Extract the [X, Y] coordinate from the center of the cell holding the provided text.  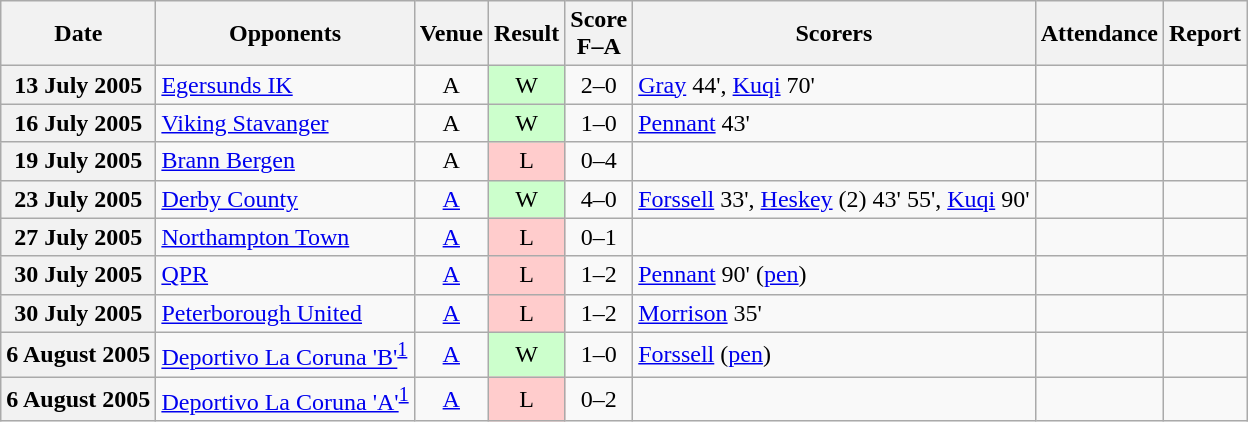
0–4 [599, 161]
4–0 [599, 199]
0–2 [599, 400]
Northampton Town [285, 237]
Deportivo La Coruna 'B'1 [285, 354]
Pennant 43' [834, 123]
Peterborough United [285, 313]
ScoreF–A [599, 34]
Opponents [285, 34]
Attendance [1099, 34]
13 July 2005 [78, 85]
Viking Stavanger [285, 123]
16 July 2005 [78, 123]
Result [526, 34]
Report [1204, 34]
19 July 2005 [78, 161]
23 July 2005 [78, 199]
Date [78, 34]
Pennant 90' (pen) [834, 275]
Derby County [285, 199]
Morrison 35' [834, 313]
Forssell 33', Heskey (2) 43' 55', Kuqi 90' [834, 199]
0–1 [599, 237]
Forssell (pen) [834, 354]
Egersunds IK [285, 85]
Scorers [834, 34]
Gray 44', Kuqi 70' [834, 85]
27 July 2005 [78, 237]
QPR [285, 275]
2–0 [599, 85]
Venue [451, 34]
Deportivo La Coruna 'A'1 [285, 400]
Brann Bergen [285, 161]
